Pinpoint the cell where the given text exists, returning its [x, y] midpoint coordinate. 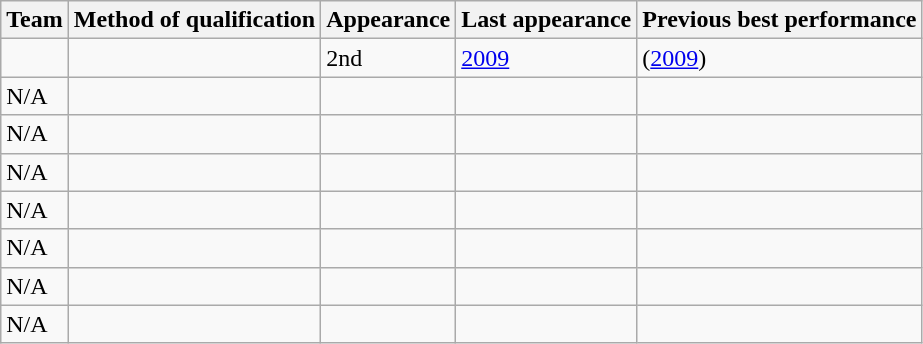
Method of qualification [194, 20]
Appearance [388, 20]
Last appearance [546, 20]
(2009) [780, 58]
2nd [388, 58]
Previous best performance [780, 20]
Team [35, 20]
2009 [546, 58]
